Search for the cell housing the specified text and yield its [X, Y] center coordinate. 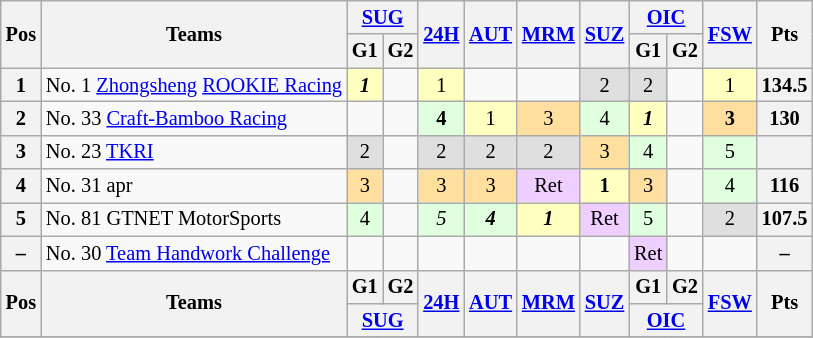
116 [785, 186]
No. 23 TKRI [194, 152]
No. 81 GTNET MotorSports [194, 219]
134.5 [785, 85]
130 [785, 118]
107.5 [785, 219]
No. 31 apr [194, 186]
No. 30 Team Handwork Challenge [194, 253]
No. 1 Zhongsheng ROOKIE Racing [194, 85]
No. 33 Craft-Bamboo Racing [194, 118]
